Provide the (X, Y) coordinate of the cell's center where the given text is located.  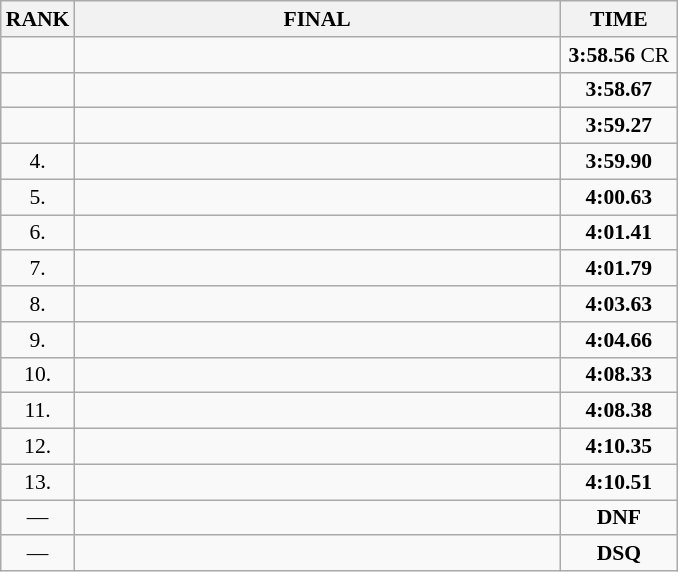
TIME (619, 19)
DNF (619, 518)
12. (38, 447)
10. (38, 375)
9. (38, 340)
4:08.38 (619, 411)
3:59.90 (619, 162)
3:59.27 (619, 126)
8. (38, 304)
4:00.63 (619, 197)
RANK (38, 19)
4:10.35 (619, 447)
4:04.66 (619, 340)
7. (38, 269)
3:58.56 CR (619, 55)
4. (38, 162)
4:01.41 (619, 233)
5. (38, 197)
6. (38, 233)
DSQ (619, 554)
4:01.79 (619, 269)
13. (38, 482)
3:58.67 (619, 90)
4:10.51 (619, 482)
4:03.63 (619, 304)
4:08.33 (619, 375)
FINAL (316, 19)
11. (38, 411)
